Find where the given text appears and provide that cell's center as (X, Y) coordinate. 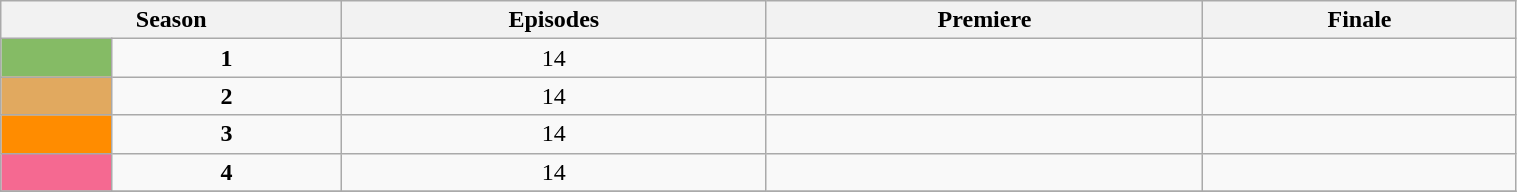
1 (226, 58)
4 (226, 172)
3 (226, 134)
Premiere (984, 20)
Season (172, 20)
2 (226, 96)
Finale (1360, 20)
Episodes (554, 20)
